Find where the given text appears and provide that cell's center as [X, Y] coordinate. 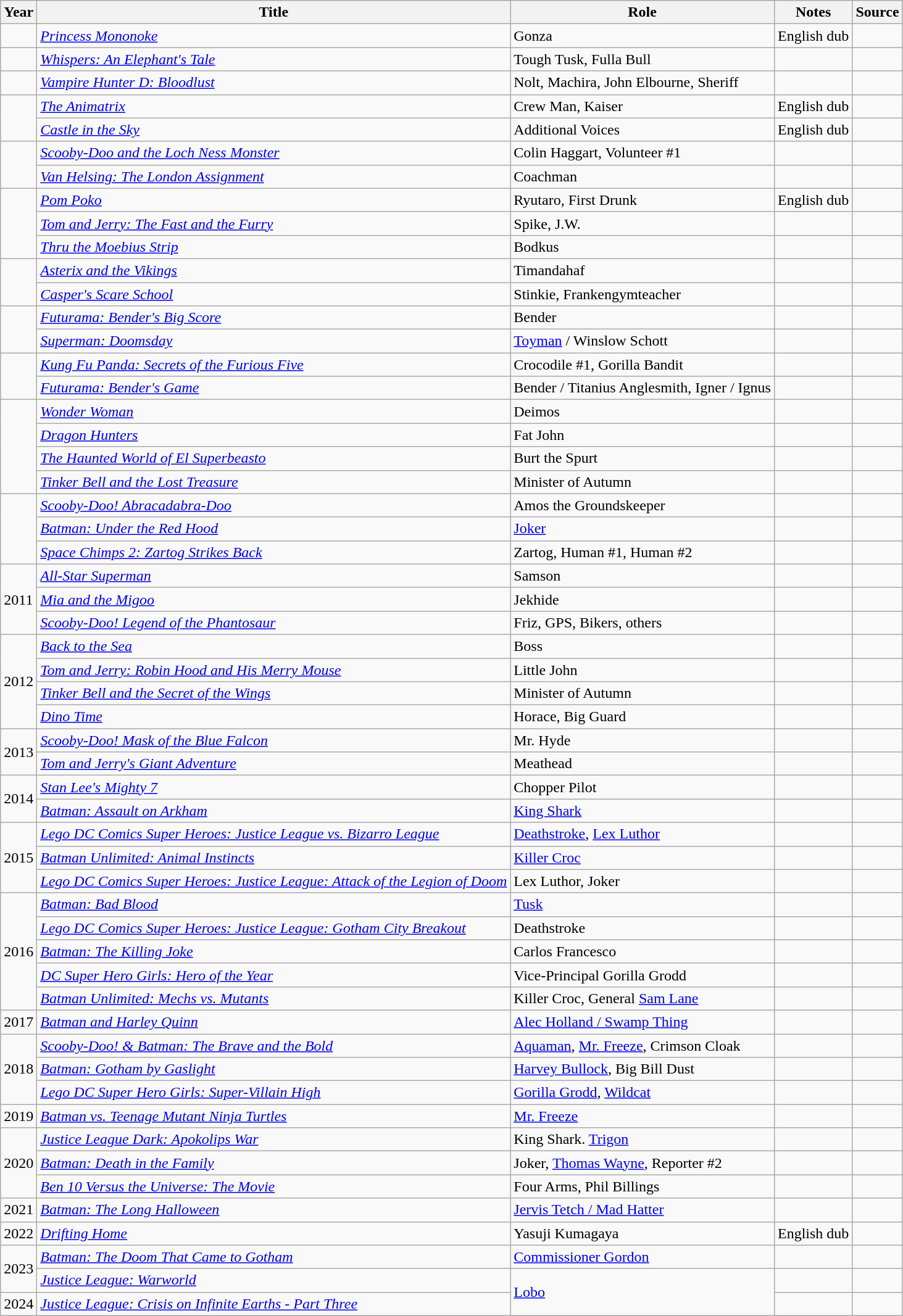
Pom Poko [274, 200]
Bender / Titanius Anglesmith, Igner / Ignus [643, 388]
2022 [19, 1233]
Batman Unlimited: Animal Instincts [274, 858]
Zartog, Human #1, Human #2 [643, 552]
Gonza [643, 36]
Back to the Sea [274, 646]
Aquaman, Mr. Freeze, Crimson Cloak [643, 1046]
Batman: Under the Red Hood [274, 529]
Batman: Death in the Family [274, 1163]
Stinkie, Frankengymteacher [643, 294]
Batman Unlimited: Mechs vs. Mutants [274, 998]
Batman: The Long Halloween [274, 1210]
Four Arms, Phil Billings [643, 1186]
Batman: Bad Blood [274, 904]
2023 [19, 1268]
Additional Voices [643, 130]
Justice League: Crisis on Infinite Earths - Part Three [274, 1304]
Carlos Francesco [643, 951]
Crew Man, Kaiser [643, 106]
DC Super Hero Girls: Hero of the Year [274, 975]
2017 [19, 1022]
Tom and Jerry's Giant Adventure [274, 764]
Toyman / Winslow Schott [643, 341]
Source [878, 12]
Futurama: Bender's Big Score [274, 318]
2016 [19, 951]
Tom and Jerry: Robin Hood and His Merry Mouse [274, 669]
The Animatrix [274, 106]
Title [274, 12]
Batman: The Doom That Came to Gotham [274, 1257]
Deathstroke, Lex Luthor [643, 834]
2014 [19, 799]
Jervis Tetch / Mad Hatter [643, 1210]
Kung Fu Panda: Secrets of the Furious Five [274, 365]
Bodkus [643, 247]
Samson [643, 576]
Colin Haggart, Volunteer #1 [643, 153]
Role [643, 12]
Dino Time [274, 717]
Deathstroke [643, 928]
Mr. Freeze [643, 1116]
Vice-Principal Gorilla Grodd [643, 975]
All-Star Superman [274, 576]
Crocodile #1, Gorilla Bandit [643, 365]
Amos the Groundskeeper [643, 505]
Lex Luthor, Joker [643, 881]
Mr. Hyde [643, 740]
Joker, Thomas Wayne, Reporter #2 [643, 1163]
Justice League Dark: Apokolips War [274, 1140]
Princess Mononoke [274, 36]
Castle in the Sky [274, 130]
Gorilla Grodd, Wildcat [643, 1093]
Lego DC Super Hero Girls: Super-Villain High [274, 1093]
Futurama: Bender's Game [274, 388]
Lobo [643, 1292]
Boss [643, 646]
Wonder Woman [274, 412]
Killer Croc, General Sam Lane [643, 998]
2021 [19, 1210]
2018 [19, 1069]
Vampire Hunter D: Bloodlust [274, 83]
Asterix and the Vikings [274, 270]
Batman and Harley Quinn [274, 1022]
Scooby-Doo! Abracadabra-Doo [274, 505]
Thru the Moebius Strip [274, 247]
Scooby-Doo! & Batman: The Brave and the Bold [274, 1046]
Scooby-Doo! Legend of the Phantosaur [274, 623]
Lego DC Comics Super Heroes: Justice League: Attack of the Legion of Doom [274, 881]
Year [19, 12]
The Haunted World of El Superbeasto [274, 458]
Casper's Scare School [274, 294]
Harvey Bullock, Big Bill Dust [643, 1069]
Lego DC Comics Super Heroes: Justice League: Gotham City Breakout [274, 928]
Scooby-Doo! Mask of the Blue Falcon [274, 740]
King Shark. Trigon [643, 1140]
2024 [19, 1304]
Tough Tusk, Fulla Bull [643, 59]
Timandahaf [643, 270]
Jekhide [643, 599]
Little John [643, 669]
2020 [19, 1163]
Batman: Assault on Arkham [274, 811]
Tinker Bell and the Lost Treasure [274, 482]
Chopper Pilot [643, 787]
Deimos [643, 412]
Batman: Gotham by Gaslight [274, 1069]
Bender [643, 318]
King Shark [643, 811]
Stan Lee's Mighty 7 [274, 787]
Lego DC Comics Super Heroes: Justice League vs. Bizarro League [274, 834]
Tinker Bell and the Secret of the Wings [274, 693]
Mia and the Migoo [274, 599]
Nolt, Machira, John Elbourne, Sheriff [643, 83]
2019 [19, 1116]
Tom and Jerry: The Fast and the Furry [274, 223]
2013 [19, 752]
Ben 10 Versus the Universe: The Movie [274, 1186]
Commissioner Gordon [643, 1257]
Space Chimps 2: Zartog Strikes Back [274, 552]
Alec Holland / Swamp Thing [643, 1022]
Batman: The Killing Joke [274, 951]
Killer Croc [643, 858]
Friz, GPS, Bikers, others [643, 623]
2015 [19, 858]
Tusk [643, 904]
Scooby-Doo and the Loch Ness Monster [274, 153]
Fat John [643, 435]
2011 [19, 599]
Superman: Doomsday [274, 341]
Justice League: Warworld [274, 1280]
Burt the Spurt [643, 458]
Whispers: An Elephant's Tale [274, 59]
Meathead [643, 764]
Dragon Hunters [274, 435]
Van Helsing: The London Assignment [274, 176]
Horace, Big Guard [643, 717]
2012 [19, 681]
Drifting Home [274, 1233]
Notes [813, 12]
Batman vs. Teenage Mutant Ninja Turtles [274, 1116]
Yasuji Kumagaya [643, 1233]
Ryutaro, First Drunk [643, 200]
Coachman [643, 176]
Spike, J.W. [643, 223]
Joker [643, 529]
